Find where the given text appears and provide that cell's center as [x, y] coordinate. 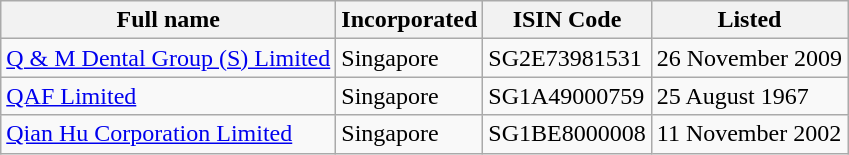
26 November 2009 [749, 58]
Full name [168, 20]
QAF Limited [168, 96]
SG1A49000759 [567, 96]
Qian Hu Corporation Limited [168, 134]
11 November 2002 [749, 134]
Q & M Dental Group (S) Limited [168, 58]
ISIN Code [567, 20]
SG1BE8000008 [567, 134]
SG2E73981531 [567, 58]
Incorporated [410, 20]
Listed [749, 20]
25 August 1967 [749, 96]
